Capture the cell that displays the provided text and extract its (x, y) central coordinate. 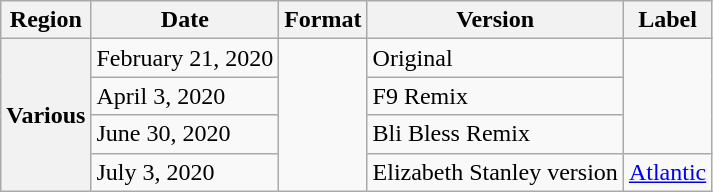
February 21, 2020 (185, 58)
Region (46, 20)
Elizabeth Stanley version (495, 172)
Version (495, 20)
Date (185, 20)
Original (495, 58)
July 3, 2020 (185, 172)
Atlantic (667, 172)
Bli Bless Remix (495, 134)
Format (323, 20)
April 3, 2020 (185, 96)
F9 Remix (495, 96)
June 30, 2020 (185, 134)
Label (667, 20)
Various (46, 115)
